Extract the [X, Y] coordinate from the center of the cell holding the provided text.  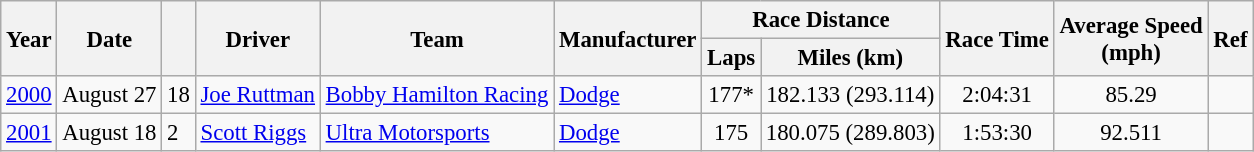
Ref [1230, 38]
Average Speed(mph) [1131, 38]
180.075 (289.803) [850, 133]
175 [732, 133]
2:04:31 [997, 95]
August 18 [110, 133]
177* [732, 95]
Year [29, 38]
Bobby Hamilton Racing [436, 95]
Manufacturer [628, 38]
Race Time [997, 38]
1:53:30 [997, 133]
Driver [258, 38]
2 [178, 133]
2001 [29, 133]
85.29 [1131, 95]
Scott Riggs [258, 133]
Joe Ruttman [258, 95]
August 27 [110, 95]
Race Distance [821, 20]
Miles (km) [850, 58]
2000 [29, 95]
182.133 (293.114) [850, 95]
92.511 [1131, 133]
18 [178, 95]
Team [436, 38]
Laps [732, 58]
Date [110, 38]
Ultra Motorsports [436, 133]
